Identify which cell holds the provided text, then report its (X, Y) central coordinate. 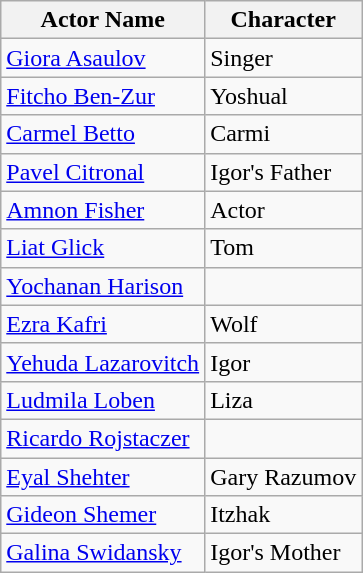
Carmi (284, 134)
Fitcho Ben-Zur (103, 96)
Galina Swidansky (103, 553)
Pavel Citronal (103, 172)
Tom (284, 248)
Actor Name (103, 20)
Wolf (284, 324)
Actor (284, 210)
Liat Glick (103, 248)
Giora Asaulov (103, 58)
Yochanan Harison (103, 286)
Igor's Father (284, 172)
Ludmila Loben (103, 400)
Gideon Shemer (103, 515)
Yoshual (284, 96)
Itzhak (284, 515)
Ezra Kafri (103, 324)
Igor's Mother (284, 553)
Eyal Shehter (103, 477)
Igor (284, 362)
Gary Razumov (284, 477)
Ricardo Rojstaczer (103, 438)
Amnon Fisher (103, 210)
Character (284, 20)
Singer (284, 58)
Carmel Betto (103, 134)
Liza (284, 400)
Yehuda Lazarovitch (103, 362)
